Provide the [X, Y] coordinate of the cell's center where the given text is located.  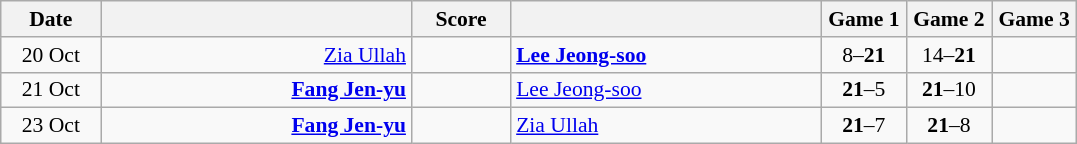
Date [51, 19]
Game 2 [948, 19]
20 Oct [51, 55]
Game 3 [1034, 19]
21–5 [864, 90]
21–8 [948, 126]
8–21 [864, 55]
14–21 [948, 55]
21–7 [864, 126]
Score [461, 19]
Game 1 [864, 19]
21 Oct [51, 90]
23 Oct [51, 126]
21–10 [948, 90]
